Extract the (x, y) coordinate from the center of the cell holding the provided text.  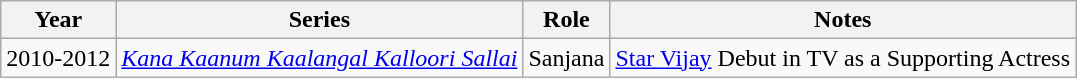
Star Vijay Debut in TV as a Supporting Actress (843, 58)
Year (58, 20)
Sanjana (566, 58)
2010-2012 (58, 58)
Role (566, 20)
Series (320, 20)
Notes (843, 20)
Kana Kaanum Kaalangal Kalloori Sallai (320, 58)
